Return the [x, y] coordinate for the center point of the cell that contains the specified text.  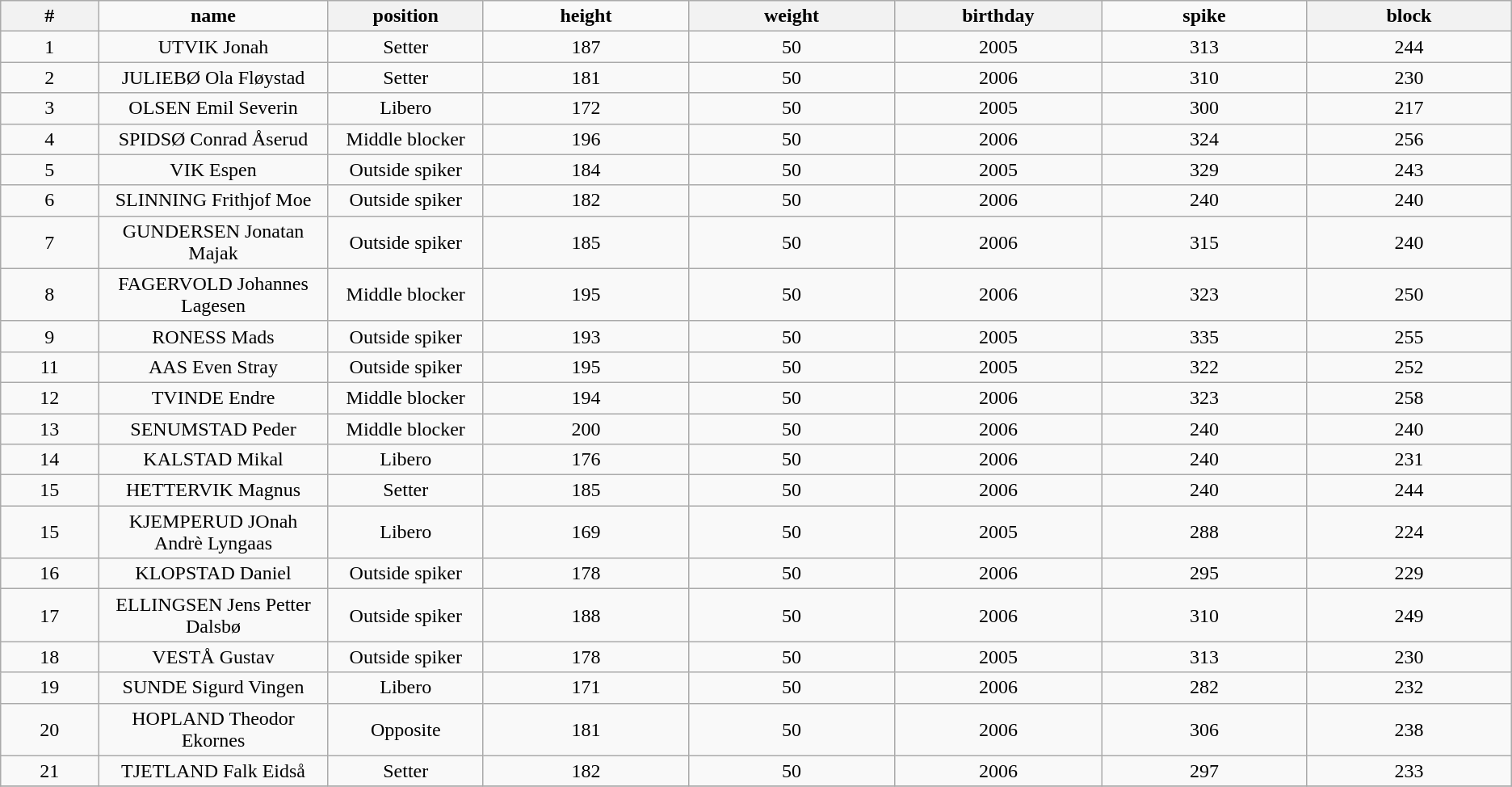
193 [586, 336]
weight [792, 16]
200 [586, 429]
SENUMSTAD Peder [213, 429]
224 [1409, 532]
217 [1409, 108]
2 [50, 78]
231 [1409, 460]
243 [1409, 170]
232 [1409, 688]
233 [1409, 771]
TVINDE Endre [213, 398]
295 [1203, 574]
196 [586, 139]
spike [1203, 16]
19 [50, 688]
# [50, 16]
block [1409, 16]
172 [586, 108]
258 [1409, 398]
8 [50, 294]
16 [50, 574]
name [213, 16]
297 [1203, 771]
position [405, 16]
SUNDE Sigurd Vingen [213, 688]
AAS Even Stray [213, 367]
18 [50, 657]
169 [586, 532]
12 [50, 398]
HETTERVIK Magnus [213, 490]
OLSEN Emil Severin [213, 108]
300 [1203, 108]
229 [1409, 574]
249 [1409, 616]
315 [1203, 242]
194 [586, 398]
306 [1203, 729]
282 [1203, 688]
20 [50, 729]
171 [586, 688]
6 [50, 200]
VESTÅ Gustav [213, 657]
VIK Espen [213, 170]
288 [1203, 532]
GUNDERSEN Jonatan Majak [213, 242]
JULIEBØ Ola Fløystad [213, 78]
14 [50, 460]
250 [1409, 294]
21 [50, 771]
324 [1203, 139]
335 [1203, 336]
1 [50, 47]
188 [586, 616]
17 [50, 616]
3 [50, 108]
SLINNING Frithjof Moe [213, 200]
birthday [998, 16]
KLOPSTAD Daniel [213, 574]
256 [1409, 139]
13 [50, 429]
KJEMPERUD JOnah Andrè Lyngaas [213, 532]
184 [586, 170]
238 [1409, 729]
4 [50, 139]
176 [586, 460]
255 [1409, 336]
TJETLAND Falk Eidså [213, 771]
11 [50, 367]
FAGERVOLD Johannes Lagesen [213, 294]
5 [50, 170]
329 [1203, 170]
187 [586, 47]
height [586, 16]
Opposite [405, 729]
RONESS Mads [213, 336]
7 [50, 242]
9 [50, 336]
HOPLAND Theodor Ekornes [213, 729]
UTVIK Jonah [213, 47]
KALSTAD Mikal [213, 460]
252 [1409, 367]
ELLINGSEN Jens Petter Dalsbø [213, 616]
SPIDSØ Conrad Åserud [213, 139]
322 [1203, 367]
